Return the (x, y) coordinate for the center point of the cell that contains the specified text.  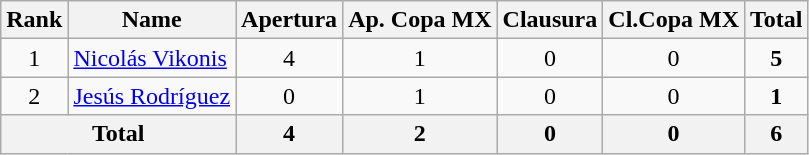
Name (152, 20)
Ap. Copa MX (420, 20)
6 (776, 134)
Clausura (550, 20)
5 (776, 58)
Cl.Copa MX (674, 20)
Nicolás Vikonis (152, 58)
Rank (34, 20)
Apertura (290, 20)
Jesús Rodríguez (152, 96)
